Provide the [X, Y] coordinate of the cell's center where the given text is located.  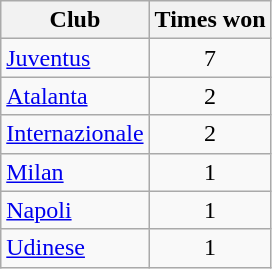
Club [75, 20]
Atalanta [75, 96]
Udinese [75, 248]
Times won [210, 20]
Milan [75, 172]
Juventus [75, 58]
Napoli [75, 210]
Internazionale [75, 134]
7 [210, 58]
